Scan for the cell matching the given text and deliver its (x, y) coordinate at center. 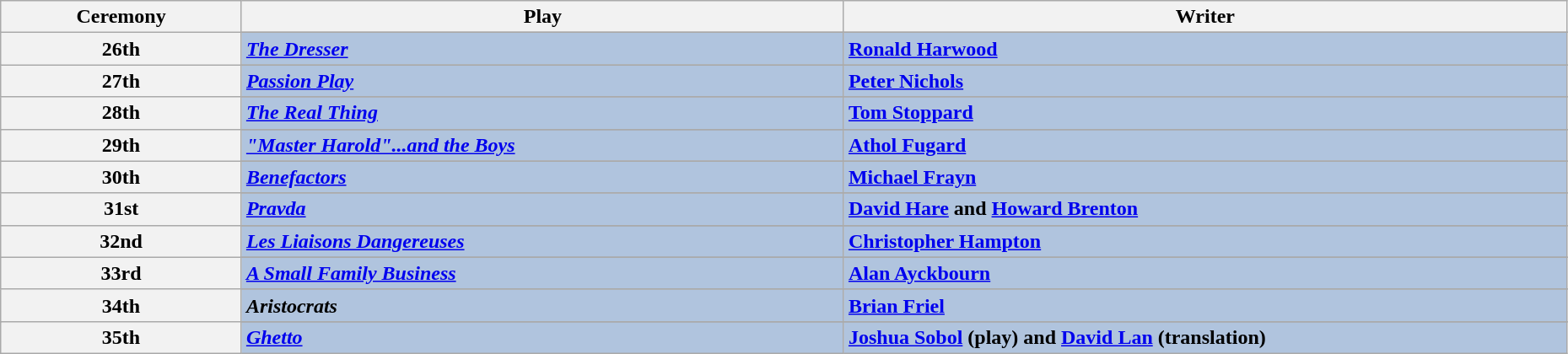
Writer (1204, 17)
Play (542, 17)
The Dresser (542, 49)
Athol Fugard (1204, 145)
Pravda (542, 209)
Joshua Sobol (play) and David Lan (translation) (1204, 337)
28th (121, 113)
35th (121, 337)
26th (121, 49)
Peter Nichols (1204, 81)
Ceremony (121, 17)
Brian Friel (1204, 305)
Michael Frayn (1204, 177)
34th (121, 305)
Ghetto (542, 337)
33rd (121, 273)
30th (121, 177)
Passion Play (542, 81)
David Hare and Howard Brenton (1204, 209)
Benefactors (542, 177)
32nd (121, 241)
Les Liaisons Dangereuses (542, 241)
29th (121, 145)
A Small Family Business (542, 273)
31st (121, 209)
27th (121, 81)
The Real Thing (542, 113)
"Master Harold"...and the Boys (542, 145)
Aristocrats (542, 305)
Tom Stoppard (1204, 113)
Ronald Harwood (1204, 49)
Alan Ayckbourn (1204, 273)
Christopher Hampton (1204, 241)
